Provide the [X, Y] coordinate of the cell's center where the given text is located.  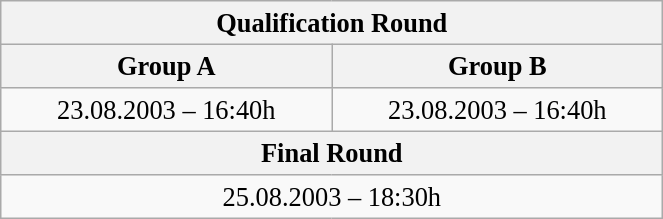
25.08.2003 – 18:30h [332, 197]
Group B [498, 66]
Final Round [332, 153]
Group A [166, 66]
Qualification Round [332, 22]
